Determine the [X, Y] coordinate at the center of the cell enclosing the given text.  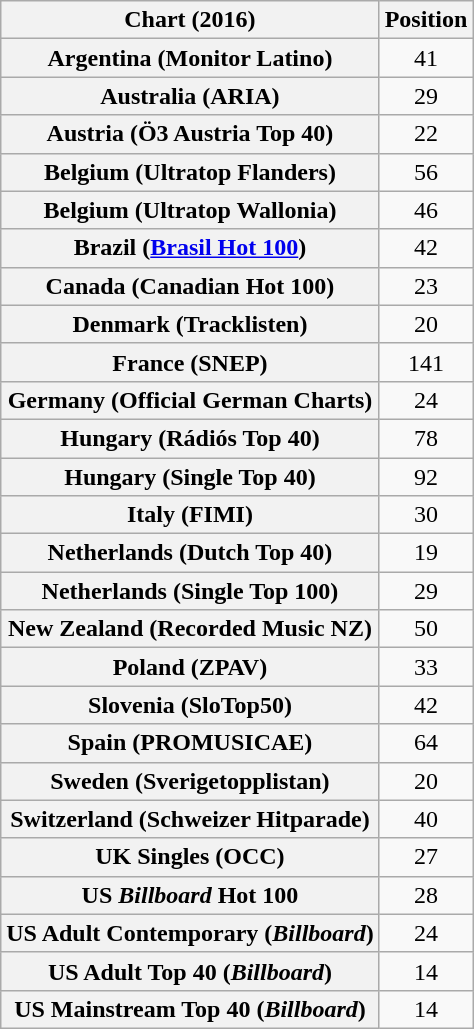
Hungary (Single Top 40) [190, 477]
Sweden (Sverigetopplistan) [190, 781]
Position [426, 20]
Poland (ZPAV) [190, 667]
46 [426, 210]
56 [426, 172]
Australia (ARIA) [190, 96]
78 [426, 438]
US Adult Top 40 (Billboard) [190, 971]
50 [426, 629]
Chart (2016) [190, 20]
Switzerland (Schweizer Hitparade) [190, 819]
141 [426, 362]
Italy (FIMI) [190, 515]
US Mainstream Top 40 (Billboard) [190, 1009]
Germany (Official German Charts) [190, 400]
27 [426, 857]
40 [426, 819]
France (SNEP) [190, 362]
Austria (Ö3 Austria Top 40) [190, 134]
22 [426, 134]
New Zealand (Recorded Music NZ) [190, 629]
Brazil (Brasil Hot 100) [190, 248]
Argentina (Monitor Latino) [190, 58]
33 [426, 667]
US Billboard Hot 100 [190, 895]
Spain (PROMUSICAE) [190, 743]
US Adult Contemporary (Billboard) [190, 933]
64 [426, 743]
Netherlands (Single Top 100) [190, 591]
30 [426, 515]
41 [426, 58]
Belgium (Ultratop Flanders) [190, 172]
Hungary (Rádiós Top 40) [190, 438]
92 [426, 477]
Belgium (Ultratop Wallonia) [190, 210]
28 [426, 895]
Canada (Canadian Hot 100) [190, 286]
Denmark (Tracklisten) [190, 324]
Slovenia (SloTop50) [190, 705]
23 [426, 286]
UK Singles (OCC) [190, 857]
19 [426, 553]
Netherlands (Dutch Top 40) [190, 553]
